Return [X, Y] of the center of cell containing provided text 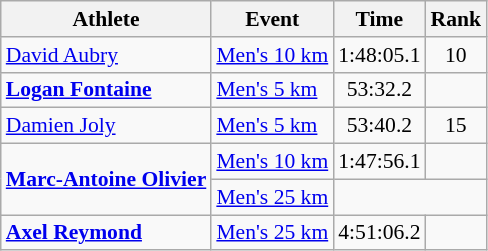
Event [272, 19]
Axel Reymond [106, 233]
15 [456, 126]
David Aubry [106, 55]
1:47:56.1 [379, 162]
1:48:05.1 [379, 55]
53:40.2 [379, 126]
4:51:06.2 [379, 233]
Time [379, 19]
Rank [456, 19]
53:32.2 [379, 90]
Logan Fontaine [106, 90]
Marc-Antoine Olivier [106, 180]
10 [456, 55]
Damien Joly [106, 126]
Athlete [106, 19]
